Return the [x, y] coordinate for the center point of the cell that contains the specified text.  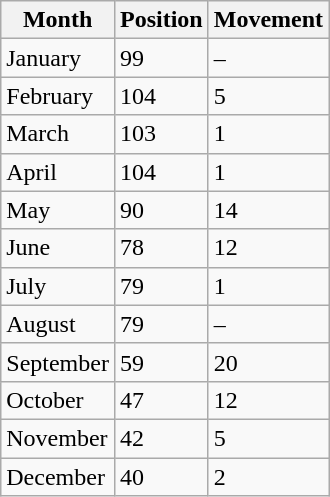
July [58, 286]
14 [268, 210]
April [58, 172]
40 [161, 477]
2 [268, 477]
Month [58, 20]
Movement [268, 20]
59 [161, 362]
May [58, 210]
20 [268, 362]
August [58, 324]
October [58, 400]
March [58, 134]
78 [161, 248]
November [58, 438]
47 [161, 400]
December [58, 477]
103 [161, 134]
June [58, 248]
42 [161, 438]
February [58, 96]
90 [161, 210]
Position [161, 20]
99 [161, 58]
September [58, 362]
January [58, 58]
